Determine the (X, Y) coordinate at the center of the cell enclosing the given text.  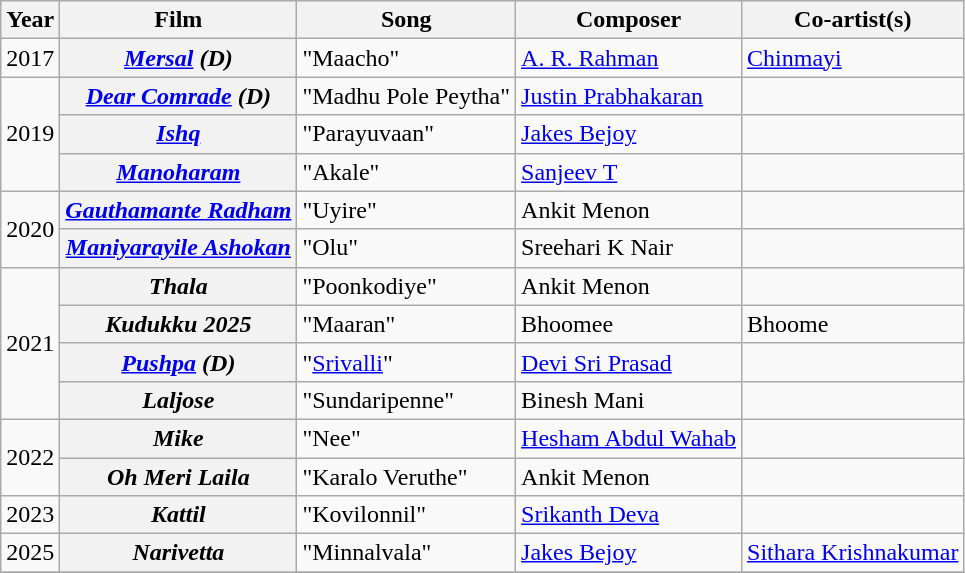
Mike (178, 438)
A. R. Rahman (629, 58)
Song (406, 20)
Kudukku 2025 (178, 324)
"Maacho" (406, 58)
2022 (30, 457)
Oh Meri Laila (178, 477)
Manoharam (178, 172)
Sithara Krishnakumar (853, 553)
2020 (30, 229)
Film (178, 20)
Composer (629, 20)
"Akale" (406, 172)
Justin Prabhakaran (629, 96)
Thala (178, 286)
"Sundaripenne" (406, 400)
Co-artist(s) (853, 20)
Pushpa (D) (178, 362)
Narivetta (178, 553)
"Srivalli" (406, 362)
Maniyarayile Ashokan (178, 248)
"Poonkodiye" (406, 286)
"Maaran" (406, 324)
2021 (30, 343)
Devi Sri Prasad (629, 362)
2023 (30, 515)
"Kovilonnil" (406, 515)
Srikanth Deva (629, 515)
2019 (30, 134)
Dear Comrade (D) (178, 96)
Bhoome (853, 324)
"Madhu Pole Peytha" (406, 96)
"Uyire" (406, 210)
Ishq (178, 134)
Binesh Mani (629, 400)
"Nee" (406, 438)
"Minnalvala" (406, 553)
"Olu" (406, 248)
2025 (30, 553)
Sreehari K Nair (629, 248)
Laljose (178, 400)
Sanjeev T (629, 172)
Mersal (D) (178, 58)
Kattil (178, 515)
Hesham Abdul Wahab (629, 438)
2017 (30, 58)
Gauthamante Radham (178, 210)
"Parayuvaan" (406, 134)
"Karalo Veruthe" (406, 477)
Chinmayi (853, 58)
Year (30, 20)
Bhoomee (629, 324)
